Determine the [x, y] coordinate at the center of the cell enclosing the given text.  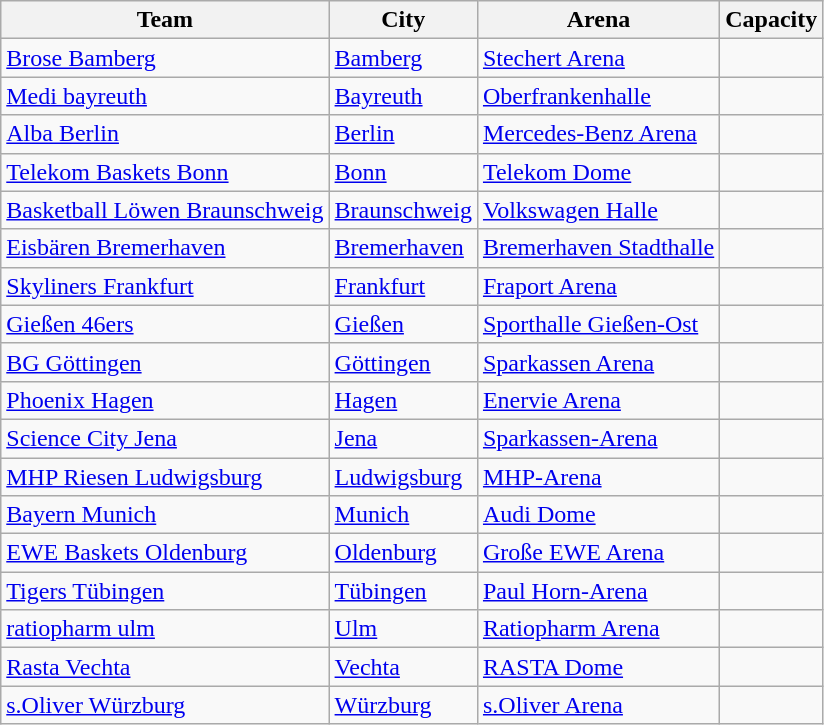
Vechta [403, 667]
Bamberg [403, 58]
Telekom Dome [598, 172]
Bremerhaven Stadthalle [598, 248]
Capacity [772, 20]
Bayreuth [403, 96]
Munich [403, 515]
Hagen [403, 400]
Fraport Arena [598, 286]
ratiopharm ulm [165, 629]
Ulm [403, 629]
Gießen 46ers [165, 324]
MHP-Arena [598, 477]
Sparkassen Arena [598, 362]
Gießen [403, 324]
Sparkassen-Arena [598, 438]
Science City Jena [165, 438]
Berlin [403, 134]
Eisbären Bremerhaven [165, 248]
Ratiopharm Arena [598, 629]
Bremerhaven [403, 248]
Sporthalle Gießen-Ost [598, 324]
Skyliners Frankfurt [165, 286]
Paul Horn-Arena [598, 591]
Göttingen [403, 362]
Tigers Tübingen [165, 591]
Ludwigsburg [403, 477]
Volkswagen Halle [598, 210]
Braunschweig [403, 210]
Bonn [403, 172]
Rasta Vechta [165, 667]
Jena [403, 438]
Audi Dome [598, 515]
City [403, 20]
Oberfrankenhalle [598, 96]
Alba Berlin [165, 134]
Stechert Arena [598, 58]
Tübingen [403, 591]
Große EWE Arena [598, 553]
MHP Riesen Ludwigsburg [165, 477]
Basketball Löwen Braunschweig [165, 210]
Würzburg [403, 705]
Brose Bamberg [165, 58]
Frankfurt [403, 286]
Telekom Baskets Bonn [165, 172]
Arena [598, 20]
Medi bayreuth [165, 96]
EWE Baskets Oldenburg [165, 553]
Phoenix Hagen [165, 400]
Team [165, 20]
s.Oliver Würzburg [165, 705]
Enervie Arena [598, 400]
s.Oliver Arena [598, 705]
Bayern Munich [165, 515]
Mercedes-Benz Arena [598, 134]
RASTA Dome [598, 667]
BG Göttingen [165, 362]
Oldenburg [403, 553]
